Determine the (X, Y) coordinate at the center of the cell enclosing the given text.  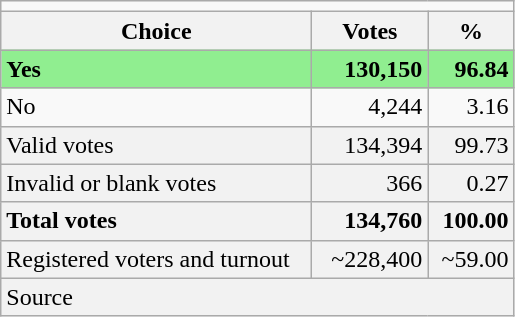
Invalid or blank votes (156, 183)
0.27 (471, 183)
Source (258, 297)
134,394 (370, 145)
Total votes (156, 221)
100.00 (471, 221)
99.73 (471, 145)
134,760 (370, 221)
Registered voters and turnout (156, 259)
Choice (156, 31)
4,244 (370, 107)
130,150 (370, 69)
Valid votes (156, 145)
~59.00 (471, 259)
3.16 (471, 107)
% (471, 31)
96.84 (471, 69)
366 (370, 183)
~228,400 (370, 259)
Votes (370, 31)
Yes (156, 69)
No (156, 107)
